Locate the cell with the specified text and output its [x, y] center coordinate. 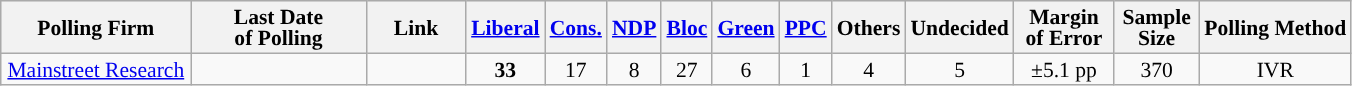
370 [1156, 68]
±5.1 pp [1064, 68]
27 [686, 68]
1 [806, 68]
Link [416, 27]
Green [746, 27]
Polling Firm [96, 27]
5 [959, 68]
Mainstreet Research [96, 68]
IVR [1275, 68]
4 [869, 68]
6 [746, 68]
NDP [634, 27]
Last Dateof Polling [278, 27]
Marginof Error [1064, 27]
Undecided [959, 27]
Others [869, 27]
Polling Method [1275, 27]
Liberal [505, 27]
Bloc [686, 27]
17 [576, 68]
SampleSize [1156, 27]
33 [505, 68]
Cons. [576, 27]
8 [634, 68]
PPC [806, 27]
